From the cell containing the given text, extract its center point as (X, Y) coordinate. 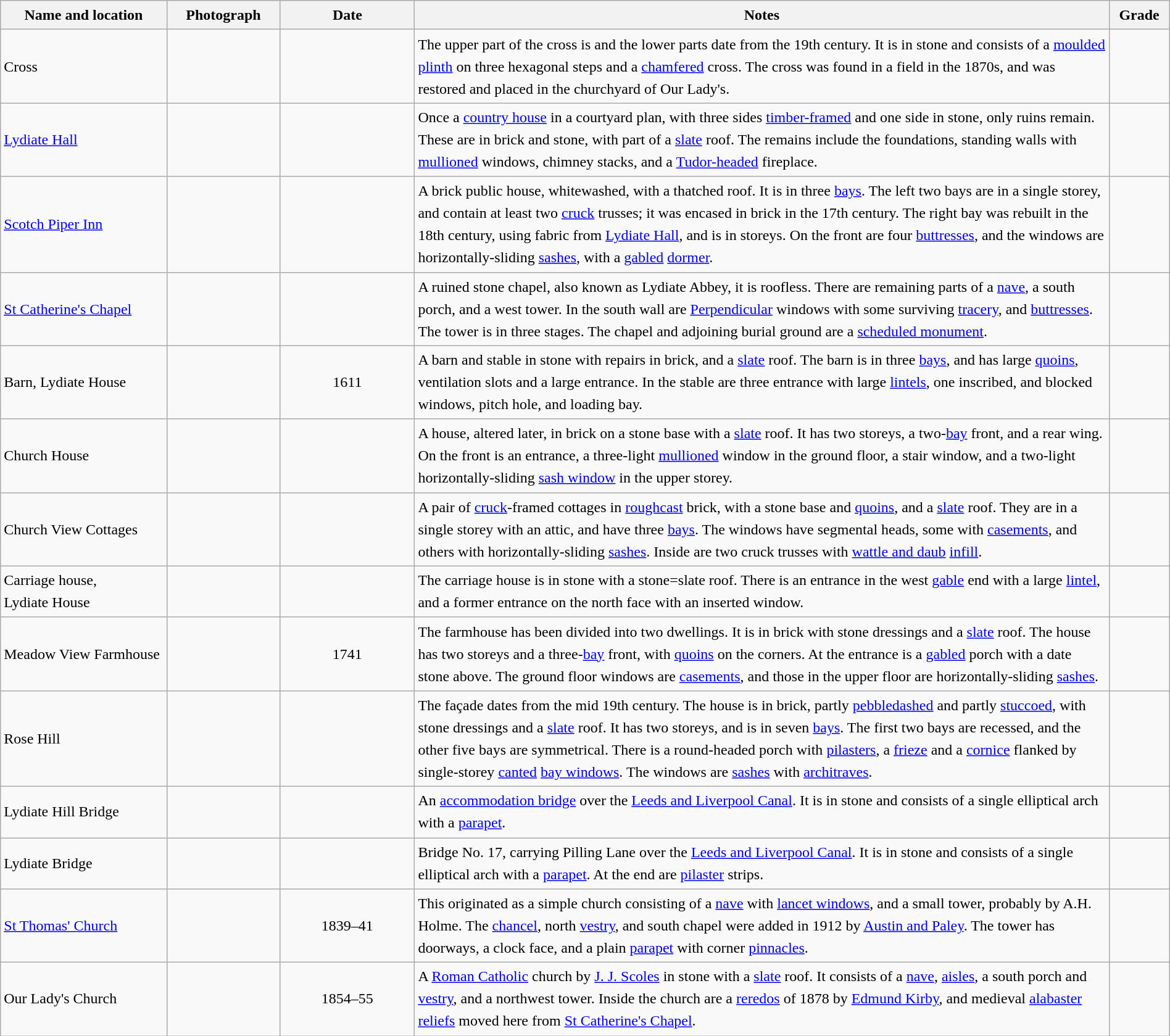
Scotch Piper Inn (84, 225)
St Thomas' Church (84, 926)
Church View Cottages (84, 529)
1854–55 (347, 1000)
Our Lady's Church (84, 1000)
Name and location (84, 15)
Lydiate Hall (84, 139)
Rose Hill (84, 738)
St Catherine's Chapel (84, 309)
Grade (1139, 15)
Cross (84, 67)
1741 (347, 654)
Lydiate Bridge (84, 864)
Lydiate Hill Bridge (84, 812)
An accommodation bridge over the Leeds and Liverpool Canal. It is in stone and consists of a single elliptical arch with a parapet. (761, 812)
Date (347, 15)
Notes (761, 15)
1611 (347, 383)
Barn, Lydiate House (84, 383)
Photograph (223, 15)
Carriage house,Lydiate House (84, 591)
Church House (84, 455)
1839–41 (347, 926)
Meadow View Farmhouse (84, 654)
